Provide the (X, Y) coordinate of the cell's center where the given text is located.  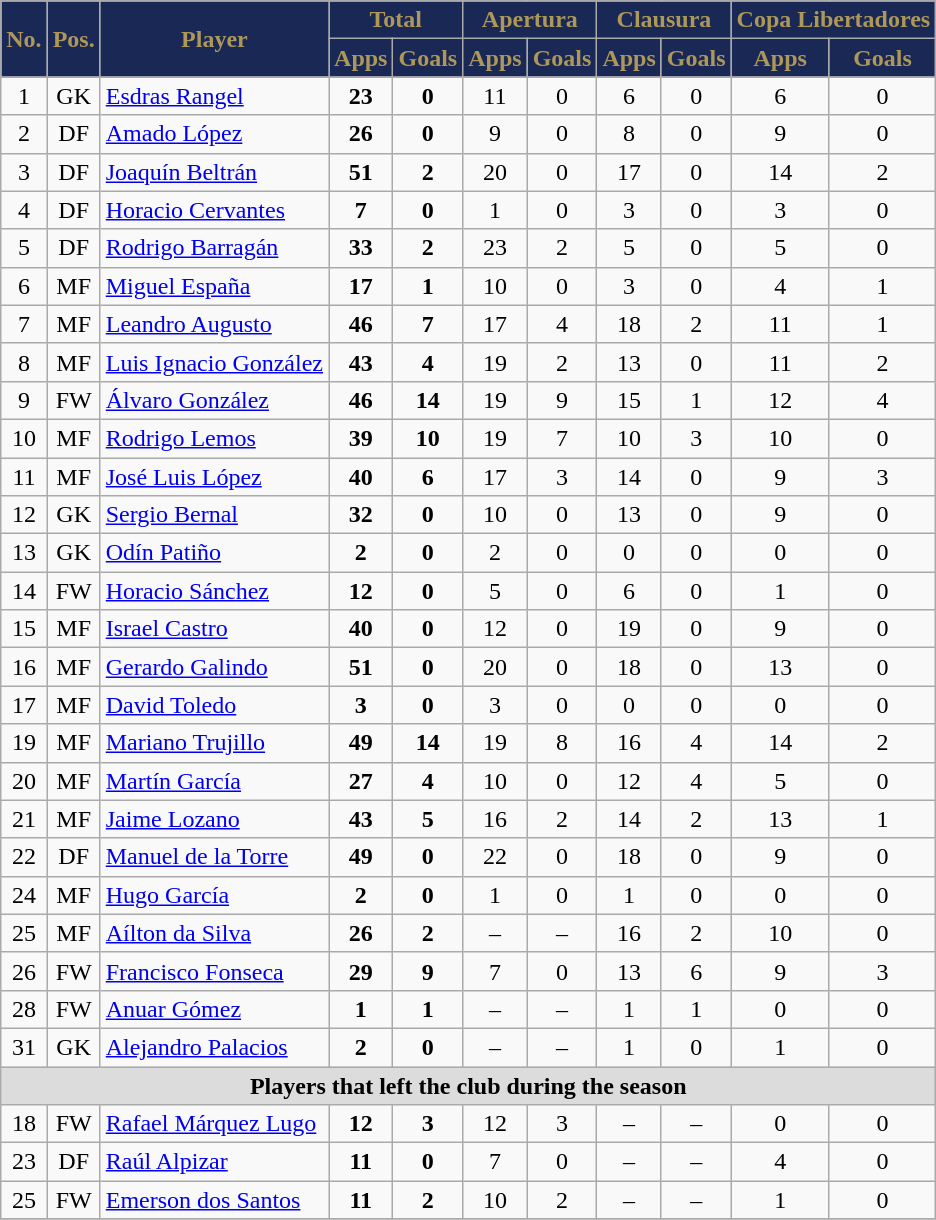
Jaime Lozano (214, 819)
Álvaro González (214, 400)
21 (24, 819)
Gerardo Galindo (214, 667)
33 (361, 248)
Pos. (74, 39)
Martín García (214, 781)
28 (24, 1009)
Miguel España (214, 286)
Esdras Rangel (214, 96)
27 (361, 781)
Odín Patiño (214, 553)
39 (361, 438)
Total (396, 20)
Horacio Cervantes (214, 210)
Leandro Augusto (214, 324)
Manuel de la Torre (214, 857)
24 (24, 895)
Apertura (530, 20)
José Luis López (214, 477)
Player (214, 39)
Horacio Sánchez (214, 591)
Joaquín Beltrán (214, 172)
Alejandro Palacios (214, 1047)
Rodrigo Lemos (214, 438)
Rafael Márquez Lugo (214, 1124)
Rodrigo Barragán (214, 248)
No. (24, 39)
Anuar Gómez (214, 1009)
32 (361, 515)
Hugo García (214, 895)
Aílton da Silva (214, 933)
Sergio Bernal (214, 515)
Luis Ignacio González (214, 362)
Israel Castro (214, 629)
Raúl Alpizar (214, 1162)
David Toledo (214, 705)
Clausura (664, 20)
29 (361, 971)
Emerson dos Santos (214, 1200)
Amado López (214, 134)
Copa Libertadores (834, 20)
Mariano Trujillo (214, 743)
Players that left the club during the season (468, 1085)
31 (24, 1047)
Francisco Fonseca (214, 971)
